From the cell containing the given text, extract its center point as (X, Y) coordinate. 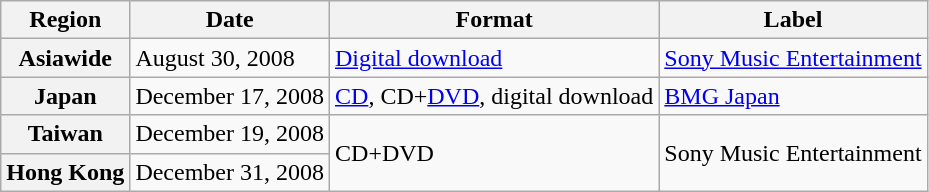
Hong Kong (66, 172)
Japan (66, 96)
CD, CD+DVD, digital download (494, 96)
August 30, 2008 (230, 58)
Region (66, 20)
BMG Japan (793, 96)
Taiwan (66, 134)
Date (230, 20)
December 19, 2008 (230, 134)
Format (494, 20)
December 17, 2008 (230, 96)
December 31, 2008 (230, 172)
Asiawide (66, 58)
Label (793, 20)
CD+DVD (494, 153)
Digital download (494, 58)
